From the cell containing the given text, extract its center point as [x, y] coordinate. 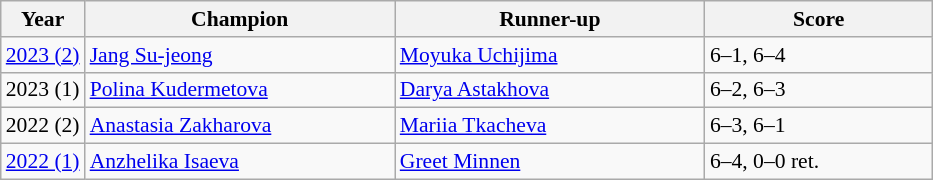
2023 (2) [43, 55]
Mariia Tkacheva [550, 126]
Score [819, 19]
Jang Su-jeong [240, 55]
Runner-up [550, 19]
Anastasia Zakharova [240, 126]
2022 (1) [43, 162]
Anzhelika Isaeva [240, 162]
6–3, 6–1 [819, 126]
Moyuka Uchijima [550, 55]
6–2, 6–3 [819, 90]
Year [43, 19]
2023 (1) [43, 90]
6–1, 6–4 [819, 55]
2022 (2) [43, 126]
6–4, 0–0 ret. [819, 162]
Champion [240, 19]
Greet Minnen [550, 162]
Polina Kudermetova [240, 90]
Darya Astakhova [550, 90]
